Pinpoint the cell where the given text exists, returning its (X, Y) midpoint coordinate. 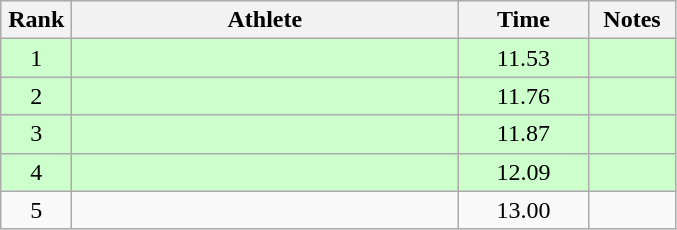
11.76 (524, 96)
11.87 (524, 134)
12.09 (524, 172)
Rank (36, 20)
11.53 (524, 58)
Athlete (265, 20)
Time (524, 20)
1 (36, 58)
5 (36, 210)
4 (36, 172)
13.00 (524, 210)
3 (36, 134)
2 (36, 96)
Notes (632, 20)
